Locate the cell with the specified text and output its [X, Y] center coordinate. 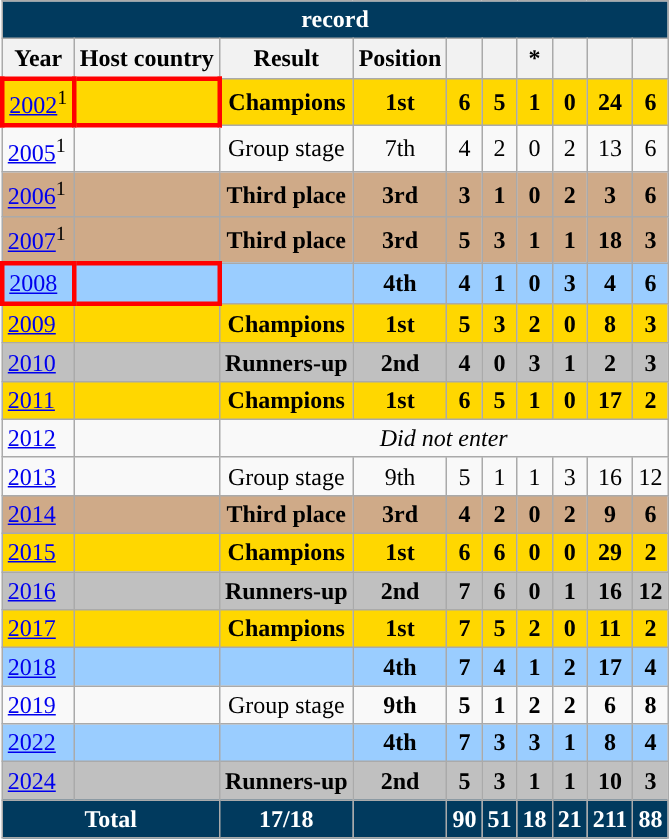
record [335, 20]
2012 [38, 438]
2008 [38, 284]
2019 [38, 705]
20071 [38, 240]
20061 [38, 194]
9 [610, 514]
13 [610, 149]
Total [110, 819]
Year [38, 59]
Did not enter [444, 438]
2015 [38, 553]
2016 [38, 591]
20021 [38, 102]
Host country [146, 59]
88 [650, 819]
10 [610, 781]
2022 [38, 743]
211 [610, 819]
Position [400, 59]
2014 [38, 514]
7th [400, 149]
24 [610, 102]
2013 [38, 476]
* [534, 59]
20051 [38, 149]
2010 [38, 362]
17/18 [286, 819]
2024 [38, 781]
2017 [38, 629]
2018 [38, 667]
Result [286, 59]
29 [610, 553]
2011 [38, 400]
90 [464, 819]
11 [610, 629]
2009 [38, 324]
21 [570, 819]
51 [500, 819]
